Search for the cell housing the specified text and yield its (x, y) center coordinate. 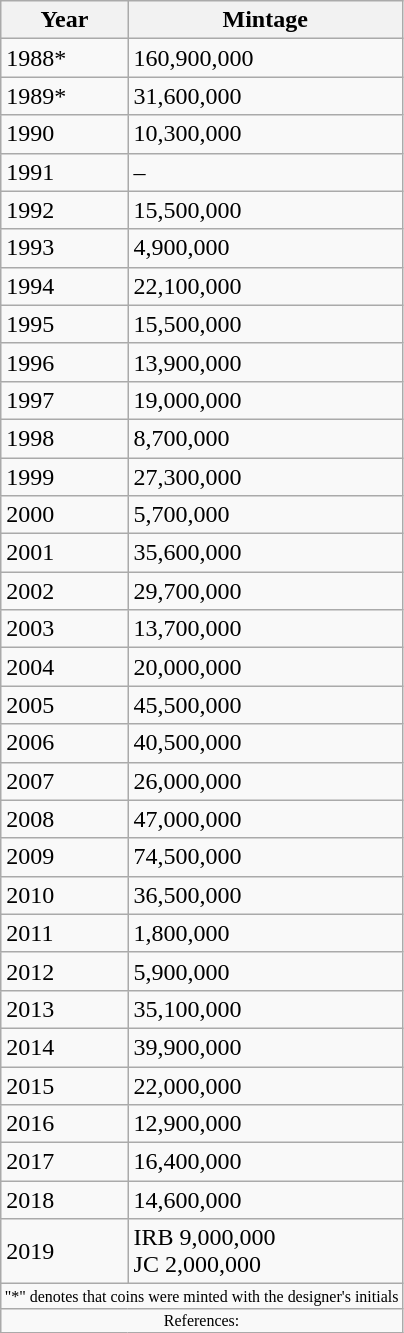
74,500,000 (265, 857)
IRB 9,000,000JC 2,000,000 (265, 1252)
31,600,000 (265, 96)
2019 (64, 1252)
1990 (64, 134)
1998 (64, 438)
2012 (64, 971)
35,100,000 (265, 1009)
2005 (64, 705)
1988* (64, 58)
2007 (64, 781)
1991 (64, 172)
2002 (64, 591)
5,900,000 (265, 971)
1996 (64, 362)
45,500,000 (265, 705)
2003 (64, 629)
29,700,000 (265, 591)
5,700,000 (265, 515)
160,900,000 (265, 58)
1994 (64, 286)
26,000,000 (265, 781)
14,600,000 (265, 1200)
40,500,000 (265, 743)
22,000,000 (265, 1085)
1995 (64, 324)
2010 (64, 895)
47,000,000 (265, 819)
20,000,000 (265, 667)
2011 (64, 933)
12,900,000 (265, 1124)
13,900,000 (265, 362)
2004 (64, 667)
10,300,000 (265, 134)
35,600,000 (265, 553)
2013 (64, 1009)
13,700,000 (265, 629)
2018 (64, 1200)
39,900,000 (265, 1047)
1993 (64, 248)
"*" denotes that coins were minted with the designer's initials (202, 1296)
16,400,000 (265, 1162)
2016 (64, 1124)
1992 (64, 210)
4,900,000 (265, 248)
2017 (64, 1162)
2000 (64, 515)
1989* (64, 96)
19,000,000 (265, 400)
2014 (64, 1047)
22,100,000 (265, 286)
– (265, 172)
1997 (64, 400)
2009 (64, 857)
1999 (64, 477)
1,800,000 (265, 933)
2008 (64, 819)
27,300,000 (265, 477)
2006 (64, 743)
References: (202, 1320)
Mintage (265, 20)
2001 (64, 553)
2015 (64, 1085)
8,700,000 (265, 438)
36,500,000 (265, 895)
Year (64, 20)
